Determine the (x, y) coordinate at the center of the cell enclosing the given text.  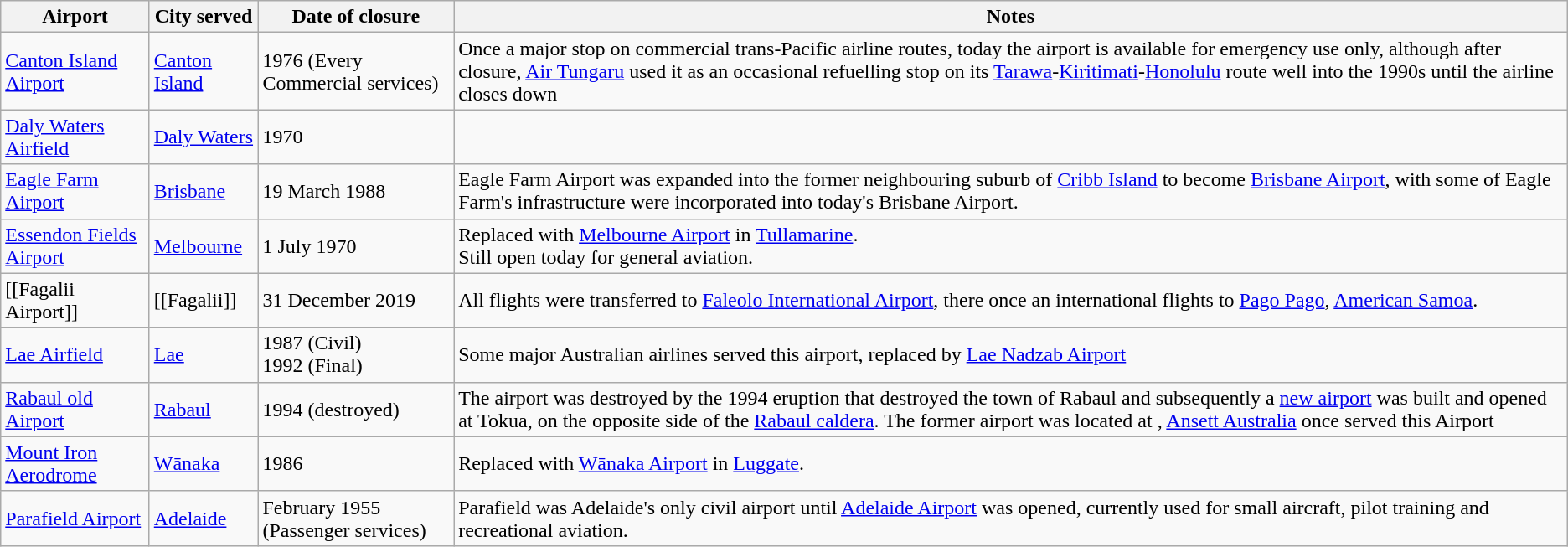
All flights were transferred to Faleolo International Airport, there once an international flights to Pago Pago, American Samoa. (1011, 300)
Replaced with Melbourne Airport in Tullamarine.Still open today for general aviation. (1011, 246)
[[Fagalii Airport]] (75, 300)
February 1955 (Passenger services) (356, 518)
Essendon Fields Airport (75, 246)
Eagle Farm Airport (75, 191)
Lae (204, 355)
Wānaka (204, 464)
Replaced with Wānaka Airport in Luggate. (1011, 464)
Airport (75, 17)
1970 (356, 137)
Rabaul (204, 409)
Brisbane (204, 191)
31 December 2019 (356, 300)
1994 (destroyed) (356, 409)
19 March 1988 (356, 191)
Notes (1011, 17)
Melbourne (204, 246)
City served (204, 17)
Canton Island (204, 71)
Mount Iron Aerodrome (75, 464)
Lae Airfield (75, 355)
Adelaide (204, 518)
1987 (Civil)1992 (Final) (356, 355)
Daly Waters (204, 137)
Daly Waters Airfield (75, 137)
Rabaul old Airport (75, 409)
1986 (356, 464)
Canton Island Airport (75, 71)
1976 (Every Commercial services) (356, 71)
Some major Australian airlines served this airport, replaced by Lae Nadzab Airport (1011, 355)
Date of closure (356, 17)
[[Fagalii]] (204, 300)
1 July 1970 (356, 246)
Parafield Airport (75, 518)
